Extract the [x, y] coordinate from the center of the cell holding the provided text.  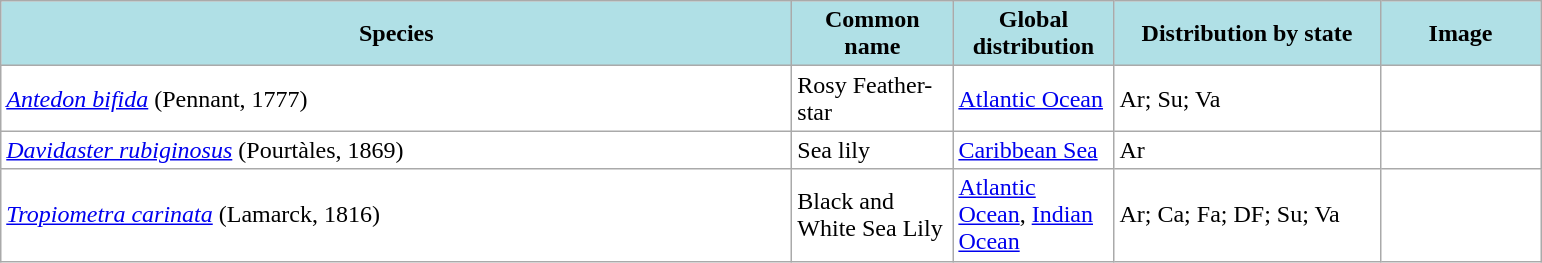
Global distribution [1034, 34]
Common name [872, 34]
Tropiometra carinata (Lamarck, 1816) [396, 215]
Antedon bifida (Pennant, 1777) [396, 98]
Ar; Su; Va [1247, 98]
Ar; Ca; Fa; DF; Su; Va [1247, 215]
Ar [1247, 150]
Davidaster rubiginosus (Pourtàles, 1869) [396, 150]
Distribution by state [1247, 34]
Caribbean Sea [1034, 150]
Black and White Sea Lily [872, 215]
Sea lily [872, 150]
Atlantic Ocean [1034, 98]
Image [1460, 34]
Atlantic Ocean, Indian Ocean [1034, 215]
Species [396, 34]
Rosy Feather-star [872, 98]
